Return the [X, Y] coordinate for the center point of the cell that contains the specified text.  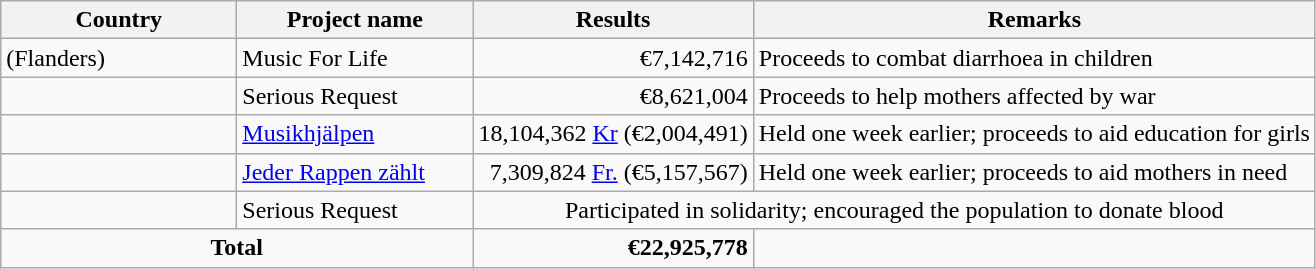
18,104,362 Kr (€2,004,491) [613, 134]
Jeder Rappen zählt [355, 172]
Music For Life [355, 58]
Held one week earlier; proceeds to aid education for girls [1034, 134]
Remarks [1034, 20]
€22,925,778 [613, 248]
Musikhjälpen [355, 134]
Country [119, 20]
Held one week earlier; proceeds to aid mothers in need [1034, 172]
Project name [355, 20]
€7,142,716 [613, 58]
7,309,824 Fr. (€5,157,567) [613, 172]
Results [613, 20]
€8,621,004 [613, 96]
Proceeds to combat diarrhoea in children [1034, 58]
Participated in solidarity; encouraged the population to donate blood [894, 210]
Proceeds to help mothers affected by war [1034, 96]
(Flanders) [119, 58]
Total [237, 248]
